Provide the [x, y] coordinate of the cell's center where the given text is located.  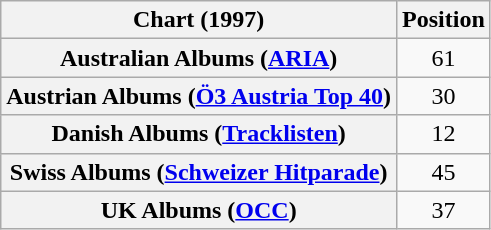
30 [444, 96]
61 [444, 58]
12 [444, 134]
Australian Albums (ARIA) [199, 58]
Danish Albums (Tracklisten) [199, 134]
45 [444, 172]
Position [444, 20]
Austrian Albums (Ö3 Austria Top 40) [199, 96]
Chart (1997) [199, 20]
UK Albums (OCC) [199, 210]
37 [444, 210]
Swiss Albums (Schweizer Hitparade) [199, 172]
